Extract the [X, Y] coordinate from the center of the cell holding the provided text.  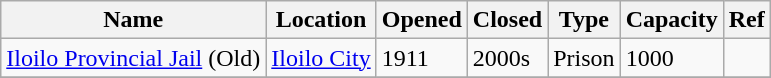
2000s [507, 58]
1000 [672, 58]
Opened [422, 20]
Capacity [672, 20]
Closed [507, 20]
Name [134, 20]
Iloilo Provincial Jail (Old) [134, 58]
Location [321, 20]
Iloilo City [321, 58]
Prison [584, 58]
Ref [746, 20]
Type [584, 20]
1911 [422, 58]
